Capture the cell that displays the provided text and extract its [x, y] central coordinate. 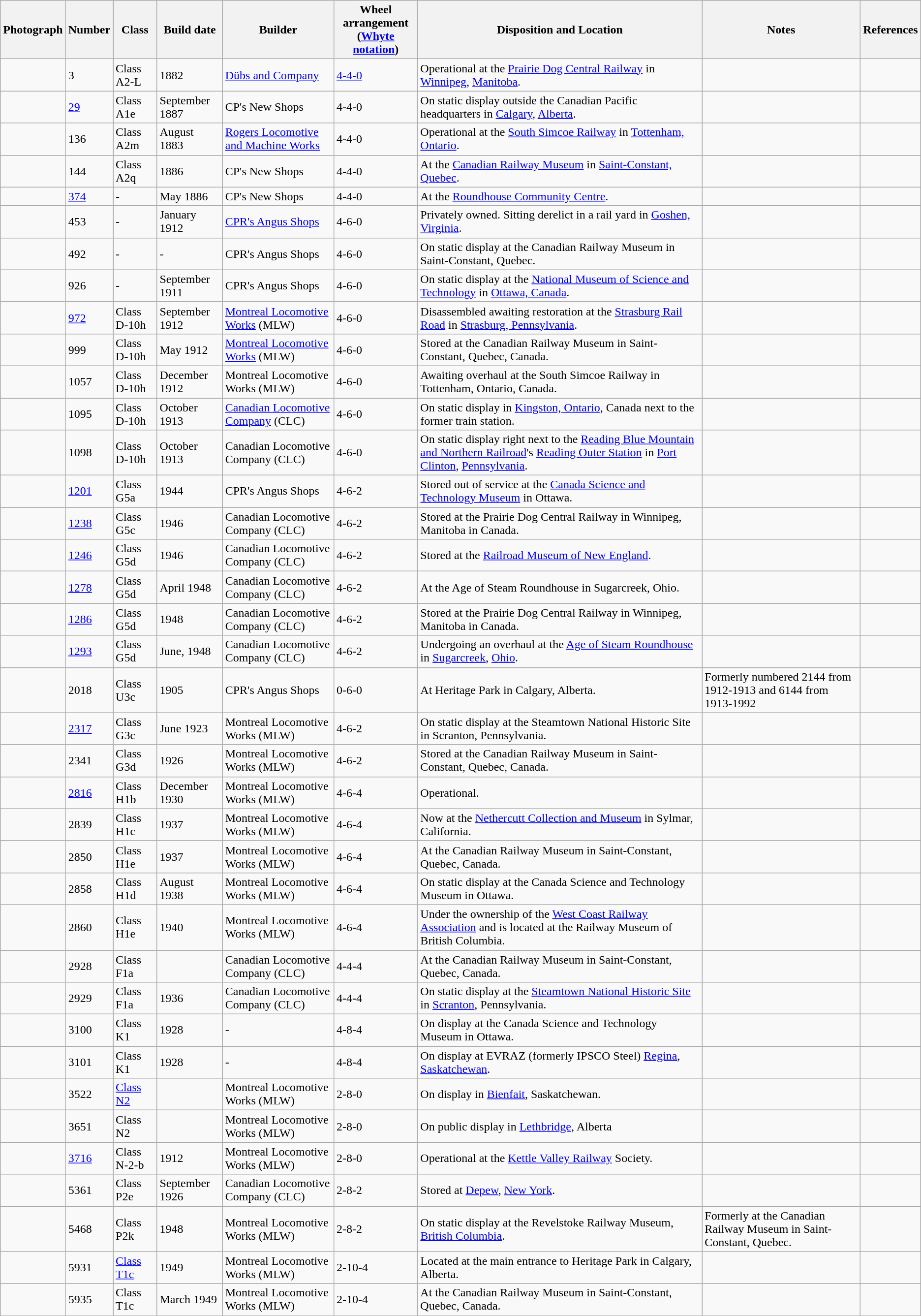
5931 [89, 1268]
December 1912 [190, 382]
2928 [89, 966]
Now at the Nethercutt Collection and Museum in Sylmar, California. [560, 825]
Operational. [560, 792]
3100 [89, 1031]
On public display in Lethbridge, Alberta [560, 1126]
September 1926 [190, 1190]
3101 [89, 1062]
Class P2k [135, 1229]
Undergoing an overhaul at the Age of Steam Roundhouse in Sugarcreek, Ohio. [560, 652]
2860 [89, 927]
September 1911 [190, 285]
144 [89, 171]
August 1883 [190, 139]
1238 [89, 524]
June, 1948 [190, 652]
On static display at the Canadian Railway Museum in Saint-Constant, Quebec. [560, 254]
At the Roundhouse Community Centre. [560, 196]
Disposition and Location [560, 30]
September 1887 [190, 107]
2850 [89, 856]
Operational at the Prairie Dog Central Railway in Winnipeg, Manitoba. [560, 75]
May 1886 [190, 196]
1286 [89, 619]
2816 [89, 792]
Class G5a [135, 491]
September 1912 [190, 318]
Dübs and Company [278, 75]
Stored at the Railroad Museum of New England. [560, 555]
5468 [89, 1229]
29 [89, 107]
Formerly numbered 2144 from 1912-1913 and 6144 from 1913-1992 [781, 690]
1886 [190, 171]
972 [89, 318]
Privately owned. Sitting derelict in a rail yard in Goshen, Virginia. [560, 221]
Class H1c [135, 825]
1201 [89, 491]
1882 [190, 75]
Number [89, 30]
1940 [190, 927]
On display at the Canada Science and Technology Museum in Ottawa. [560, 1031]
Operational at the Kettle Valley Railway Society. [560, 1159]
On display in Bienfait, Saskatchewan. [560, 1095]
999 [89, 349]
Class A2m [135, 139]
Build date [190, 30]
1926 [190, 761]
On static display outside the Canadian Pacific headquarters in Calgary, Alberta. [560, 107]
On static display at the Revelstoke Railway Museum, British Columbia. [560, 1229]
Builder [278, 30]
2858 [89, 889]
On static display at the National Museum of Science and Technology in Ottawa, Canada. [560, 285]
On static display right next to the Reading Blue Mountain and Northern Railroad's Reading Outer Station in Port Clinton, Pennsylvania. [560, 453]
Notes [781, 30]
May 1912 [190, 349]
April 1948 [190, 588]
Class A2-L [135, 75]
Operational at the South Simcoe Railway in Tottenham, Ontario. [560, 139]
374 [89, 196]
1246 [89, 555]
References [890, 30]
Located at the main entrance to Heritage Park in Calgary, Alberta. [560, 1268]
1057 [89, 382]
Class [135, 30]
1098 [89, 453]
Under the ownership of the West Coast Railway Association and is located at the Railway Museum of British Columbia. [560, 927]
2929 [89, 998]
Class P2e [135, 1190]
Class G5c [135, 524]
Class H1b [135, 792]
Class U3c [135, 690]
1949 [190, 1268]
Class G3c [135, 728]
Class A2q [135, 171]
3716 [89, 1159]
Wheel arrangement(Whyte notation) [375, 30]
Rogers Locomotive and Machine Works [278, 139]
1936 [190, 998]
At Heritage Park in Calgary, Alberta. [560, 690]
2839 [89, 825]
June 1923 [190, 728]
January 1912 [190, 221]
1293 [89, 652]
2018 [89, 690]
2317 [89, 728]
On static display in Kingston, Ontario, Canada next to the former train station. [560, 413]
March 1949 [190, 1299]
1905 [190, 690]
Formerly at the Canadian Railway Museum in Saint-Constant, Quebec. [781, 1229]
1944 [190, 491]
Photograph [33, 30]
5361 [89, 1190]
Disassembled awaiting restoration at the Strasburg Rail Road in Strasburg, Pennsylvania. [560, 318]
3522 [89, 1095]
Class A1e [135, 107]
2341 [89, 761]
December 1930 [190, 792]
492 [89, 254]
Class G3d [135, 761]
1095 [89, 413]
On static display at the Canada Science and Technology Museum in Ottawa. [560, 889]
At the Canadian Railway Museum in Saint-Constant, Quebec. [560, 171]
1912 [190, 1159]
Stored at Depew, New York. [560, 1190]
Stored out of service at the Canada Science and Technology Museum in Ottawa. [560, 491]
5935 [89, 1299]
August 1938 [190, 889]
136 [89, 139]
3 [89, 75]
At the Age of Steam Roundhouse in Sugarcreek, Ohio. [560, 588]
3651 [89, 1126]
Class H1d [135, 889]
0-6-0 [375, 690]
453 [89, 221]
926 [89, 285]
1278 [89, 588]
Awaiting overhaul at the South Simcoe Railway in Tottenham, Ontario, Canada. [560, 382]
On display at EVRAZ (formerly IPSCO Steel) Regina, Saskatchewan. [560, 1062]
Class N-2-b [135, 1159]
